For the text-containing cell, return its midpoint in (x, y) coordinate format. 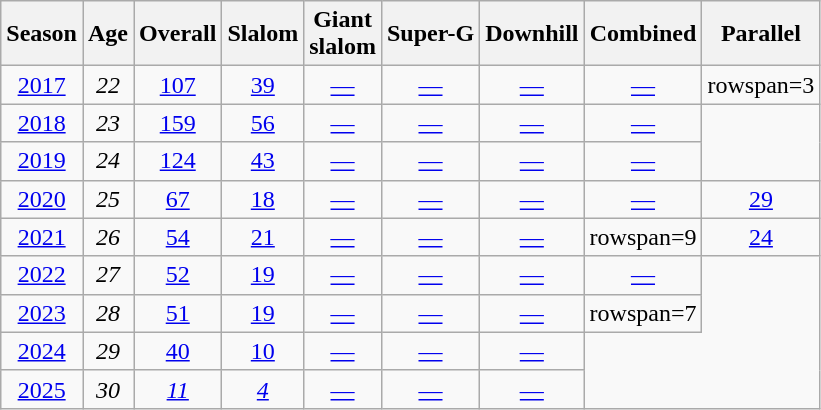
2020 (42, 199)
30 (108, 389)
56 (263, 123)
54 (178, 237)
2021 (42, 237)
10 (263, 351)
rowspan=9 (643, 237)
Giantslalom (343, 34)
18 (263, 199)
4 (263, 389)
rowspan=7 (643, 313)
107 (178, 85)
2024 (42, 351)
26 (108, 237)
28 (108, 313)
Parallel (761, 34)
Downhill (532, 34)
159 (178, 123)
Slalom (263, 34)
2025 (42, 389)
40 (178, 351)
2017 (42, 85)
Season (42, 34)
124 (178, 161)
25 (108, 199)
Age (108, 34)
rowspan=3 (761, 85)
2019 (42, 161)
2023 (42, 313)
Super-G (430, 34)
51 (178, 313)
21 (263, 237)
43 (263, 161)
39 (263, 85)
2022 (42, 275)
Overall (178, 34)
Combined (643, 34)
22 (108, 85)
52 (178, 275)
23 (108, 123)
11 (178, 389)
67 (178, 199)
27 (108, 275)
2018 (42, 123)
